Search for the cell housing the specified text and yield its [x, y] center coordinate. 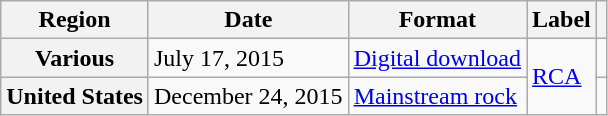
Digital download [437, 58]
Label [562, 20]
RCA [562, 77]
July 17, 2015 [248, 58]
Region [75, 20]
United States [75, 96]
Mainstream rock [437, 96]
December 24, 2015 [248, 96]
Format [437, 20]
Date [248, 20]
Various [75, 58]
